Locate the cell with the specified text and output its (x, y) center coordinate. 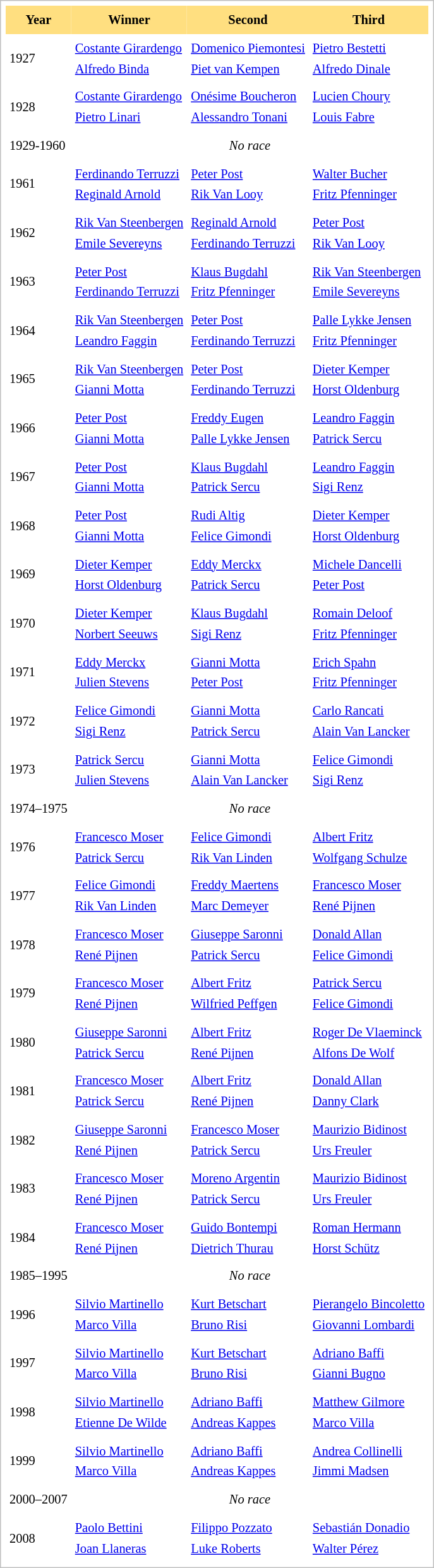
1973 (39, 770)
Roman Hermann Horst Schütz (369, 1237)
1998 (39, 1412)
Moreno Argentin Patrick Sercu (248, 1188)
Onésime Boucheron Alessandro Tonani (248, 107)
1997 (39, 1364)
Carlo Rancati Alain Van Lancker (369, 720)
1927 (39, 58)
Reginald Arnold Ferdinando Terruzzi (248, 233)
Dieter Kemper Norbert Seeuws (129, 623)
Matthew Gilmore Marco Villa (369, 1412)
Paolo Bettini Joan Llaneras (129, 1538)
1929-1960 (39, 145)
Erich Spahn Fritz Pfenninger (369, 672)
1982 (39, 1140)
1969 (39, 575)
Costante Girardengo Alfredo Binda (129, 58)
Klaus Bugdahl Patrick Sercu (248, 477)
Donald Allan Danny Clark (369, 1091)
1981 (39, 1091)
2000–2007 (39, 1499)
Eddy Merckx Julien Stevens (129, 672)
1978 (39, 944)
Adriano Baffi Gianni Bugno (369, 1364)
1985–1995 (39, 1277)
1972 (39, 720)
Silvio Martinello Etienne De Wilde (129, 1412)
1996 (39, 1315)
Donald Allan Felice Gimondi (369, 944)
1999 (39, 1461)
Freddy Maertens Marc Demeyer (248, 896)
Leandro Faggin Sigi Renz (369, 477)
2008 (39, 1538)
Gianni Motta Patrick Sercu (248, 720)
1980 (39, 1043)
Eddy Merckx Patrick Sercu (248, 575)
Second (248, 20)
Klaus Bugdahl Fritz Pfenninger (248, 282)
Pierangelo Bincoletto Giovanni Lombardi (369, 1315)
1977 (39, 896)
1967 (39, 477)
1966 (39, 428)
1928 (39, 107)
Sebastián Donadio Walter Pérez (369, 1538)
1976 (39, 847)
Gianni Motta Peter Post (248, 672)
Gianni Motta Alain Van Lancker (248, 770)
1962 (39, 233)
Klaus Bugdahl Sigi Renz (248, 623)
Romain Deloof Fritz Pfenninger (369, 623)
Walter Bucher Fritz Pfenninger (369, 185)
Albert Fritz Wolfgang Schulze (369, 847)
Rudi Altig Felice Gimondi (248, 526)
1968 (39, 526)
Palle Lykke Jensen Fritz Pfenninger (369, 330)
1974–1975 (39, 809)
Freddy Eugen Palle Lykke Jensen (248, 428)
Costante Girardengo Pietro Linari (129, 107)
Patrick Sercu Julien Stevens (129, 770)
Lucien Choury Louis Fabre (369, 107)
1971 (39, 672)
Leandro Faggin Patrick Sercu (369, 428)
1965 (39, 379)
Albert Fritz Wilfried Peffgen (248, 994)
1970 (39, 623)
Pietro Bestetti Alfredo Dinale (369, 58)
Giuseppe Saronni René Pijnen (129, 1140)
Third (369, 20)
Domenico Piemontesi Piet van Kempen (248, 58)
Winner (129, 20)
1983 (39, 1188)
Filippo Pozzato Luke Roberts (248, 1538)
1984 (39, 1237)
1961 (39, 185)
Rik Van Steenbergen Gianni Motta (129, 379)
1964 (39, 330)
Rik Van Steenbergen Leandro Faggin (129, 330)
Ferdinando Terruzzi Reginald Arnold (129, 185)
Year (39, 20)
Roger De Vlaeminck Alfons De Wolf (369, 1043)
1963 (39, 282)
Andrea Collinelli Jimmi Madsen (369, 1461)
Guido Bontempi Dietrich Thurau (248, 1237)
Michele Dancelli Peter Post (369, 575)
1979 (39, 994)
Patrick Sercu Felice Gimondi (369, 994)
